For the text-containing cell, return its midpoint in [X, Y] coordinate format. 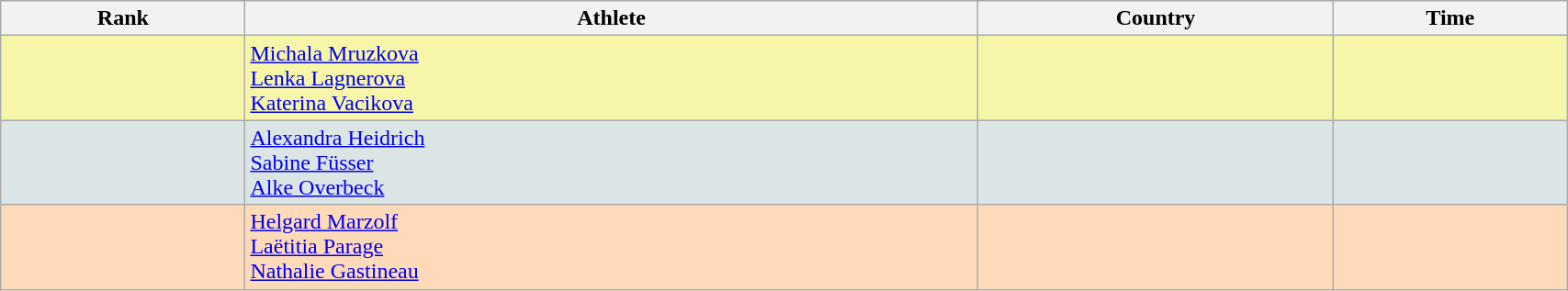
Rank [123, 18]
Michala MruzkovaLenka LagnerovaKaterina Vacikova [612, 78]
Alexandra HeidrichSabine FüsserAlke Overbeck [612, 162]
Country [1156, 18]
Helgard MarzolfLaëtitia ParageNathalie Gastineau [612, 247]
Athlete [612, 18]
Time [1450, 18]
